Find where the given text appears and provide that cell's center as (x, y) coordinate. 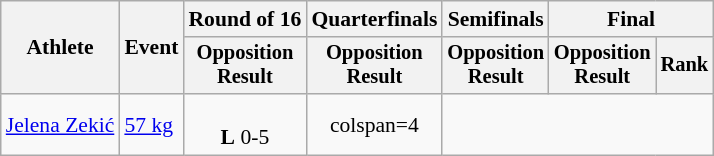
colspan=4 (374, 124)
Round of 16 (244, 19)
Final (631, 19)
Rank (685, 66)
Event (151, 48)
L 0-5 (244, 124)
Semifinals (496, 19)
57 kg (151, 124)
Athlete (60, 48)
Quarterfinals (374, 19)
Jelena Zekić (60, 124)
